For the text-containing cell, return its midpoint in (X, Y) coordinate format. 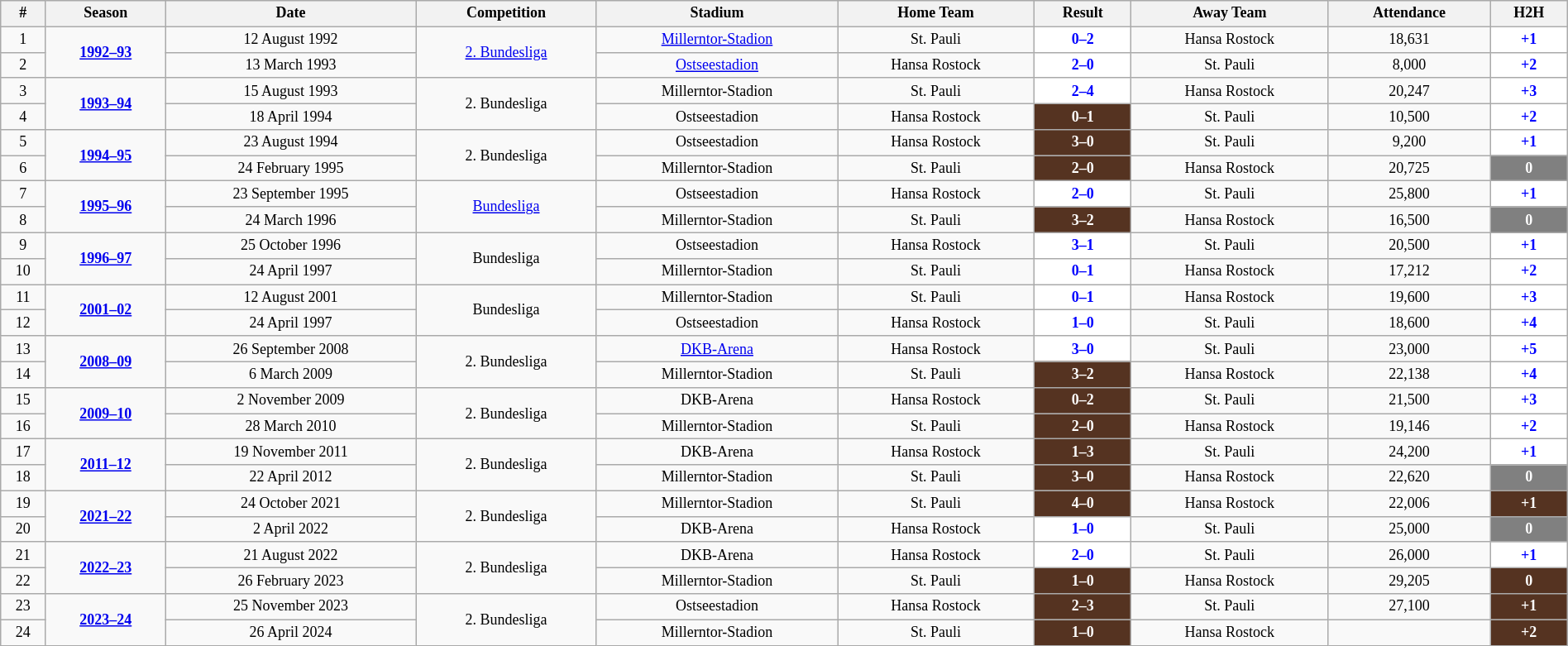
# (23, 13)
10 (23, 271)
26,000 (1409, 554)
1995–96 (106, 207)
1 (23, 40)
29,205 (1409, 581)
Season (106, 13)
Stadium (716, 13)
25 October 1996 (291, 245)
24 (23, 632)
15 (23, 400)
1–3 (1083, 452)
20,247 (1409, 91)
28 March 2010 (291, 427)
26 September 2008 (291, 349)
12 August 2001 (291, 298)
22,006 (1409, 503)
16 (23, 427)
21 August 2022 (291, 554)
23 September 1995 (291, 194)
23 (23, 607)
9,200 (1409, 142)
10,500 (1409, 116)
18,600 (1409, 323)
2–3 (1083, 607)
2009–10 (106, 413)
18 April 1994 (291, 116)
Result (1083, 13)
Attendance (1409, 13)
16,500 (1409, 220)
Competition (506, 13)
26 February 2023 (291, 581)
26 April 2024 (291, 632)
27,100 (1409, 607)
18,631 (1409, 40)
6 March 2009 (291, 374)
8 (23, 220)
+5 (1528, 349)
2001–02 (106, 310)
20 (23, 529)
19 November 2011 (291, 452)
20,500 (1409, 245)
19 (23, 503)
Away Team (1230, 13)
21,500 (1409, 400)
7 (23, 194)
2 (23, 65)
2021–22 (106, 516)
24 February 1995 (291, 169)
2–4 (1083, 91)
5 (23, 142)
8,000 (1409, 65)
23,000 (1409, 349)
Date (291, 13)
22 (23, 581)
3–1 (1083, 245)
2 November 2009 (291, 400)
9 (23, 245)
13 (23, 349)
19,600 (1409, 298)
14 (23, 374)
22 April 2012 (291, 478)
25,800 (1409, 194)
17,212 (1409, 271)
13 March 1993 (291, 65)
24 October 2021 (291, 503)
1993–94 (106, 103)
2 April 2022 (291, 529)
17 (23, 452)
2023–24 (106, 620)
25 November 2023 (291, 607)
12 (23, 323)
21 (23, 554)
18 (23, 478)
19,146 (1409, 427)
22,138 (1409, 374)
20,725 (1409, 169)
H2H (1528, 13)
12 August 1992 (291, 40)
1994–95 (106, 156)
4 (23, 116)
24,200 (1409, 452)
6 (23, 169)
24 March 1996 (291, 220)
23 August 1994 (291, 142)
22,620 (1409, 478)
25,000 (1409, 529)
2011–12 (106, 465)
2022–23 (106, 567)
2008–09 (106, 361)
11 (23, 298)
15 August 1993 (291, 91)
1992–93 (106, 52)
1996–97 (106, 258)
Home Team (936, 13)
3 (23, 91)
4–0 (1083, 503)
